Provide the [x, y] coordinate of the cell's center where the given text is located.  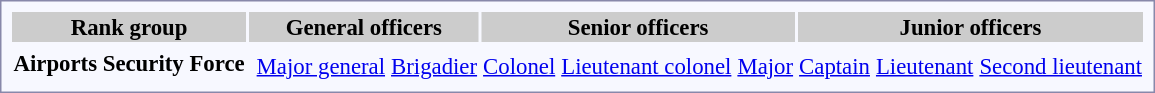
Lieutenant [924, 66]
General officers [364, 27]
Brigadier [434, 66]
Senior officers [638, 27]
Airports Security Force [129, 63]
Major general [320, 66]
Captain [835, 66]
Rank group [129, 27]
Colonel [520, 66]
Lieutenant colonel [646, 66]
Second lieutenant [1061, 66]
Junior officers [971, 27]
Major [766, 66]
